From the cell containing the given text, extract its center point as [x, y] coordinate. 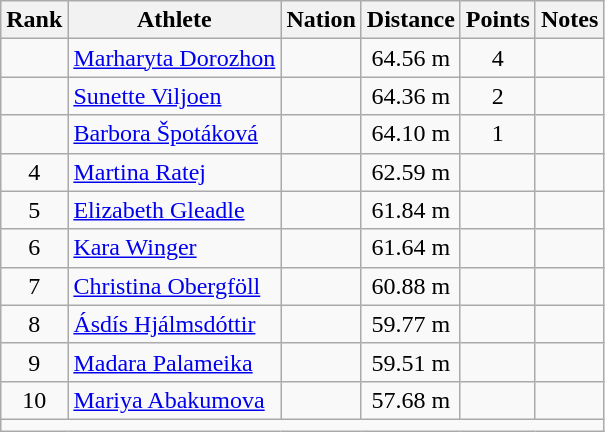
57.68 m [410, 400]
6 [34, 248]
64.36 m [410, 96]
Distance [410, 20]
59.51 m [410, 362]
9 [34, 362]
64.10 m [410, 134]
60.88 m [410, 286]
2 [498, 96]
59.77 m [410, 324]
Rank [34, 20]
61.64 m [410, 248]
Christina Obergföll [174, 286]
Barbora Špotáková [174, 134]
Martina Ratej [174, 172]
64.56 m [410, 58]
Athlete [174, 20]
5 [34, 210]
62.59 m [410, 172]
7 [34, 286]
61.84 m [410, 210]
1 [498, 134]
Points [498, 20]
Sunette Viljoen [174, 96]
Kara Winger [174, 248]
Nation [321, 20]
Ásdís Hjálmsdóttir [174, 324]
8 [34, 324]
Elizabeth Gleadle [174, 210]
Marharyta Dorozhon [174, 58]
Notes [569, 20]
Mariya Abakumova [174, 400]
10 [34, 400]
Madara Palameika [174, 362]
